Return the [X, Y] coordinate for the center point of the cell that contains the specified text.  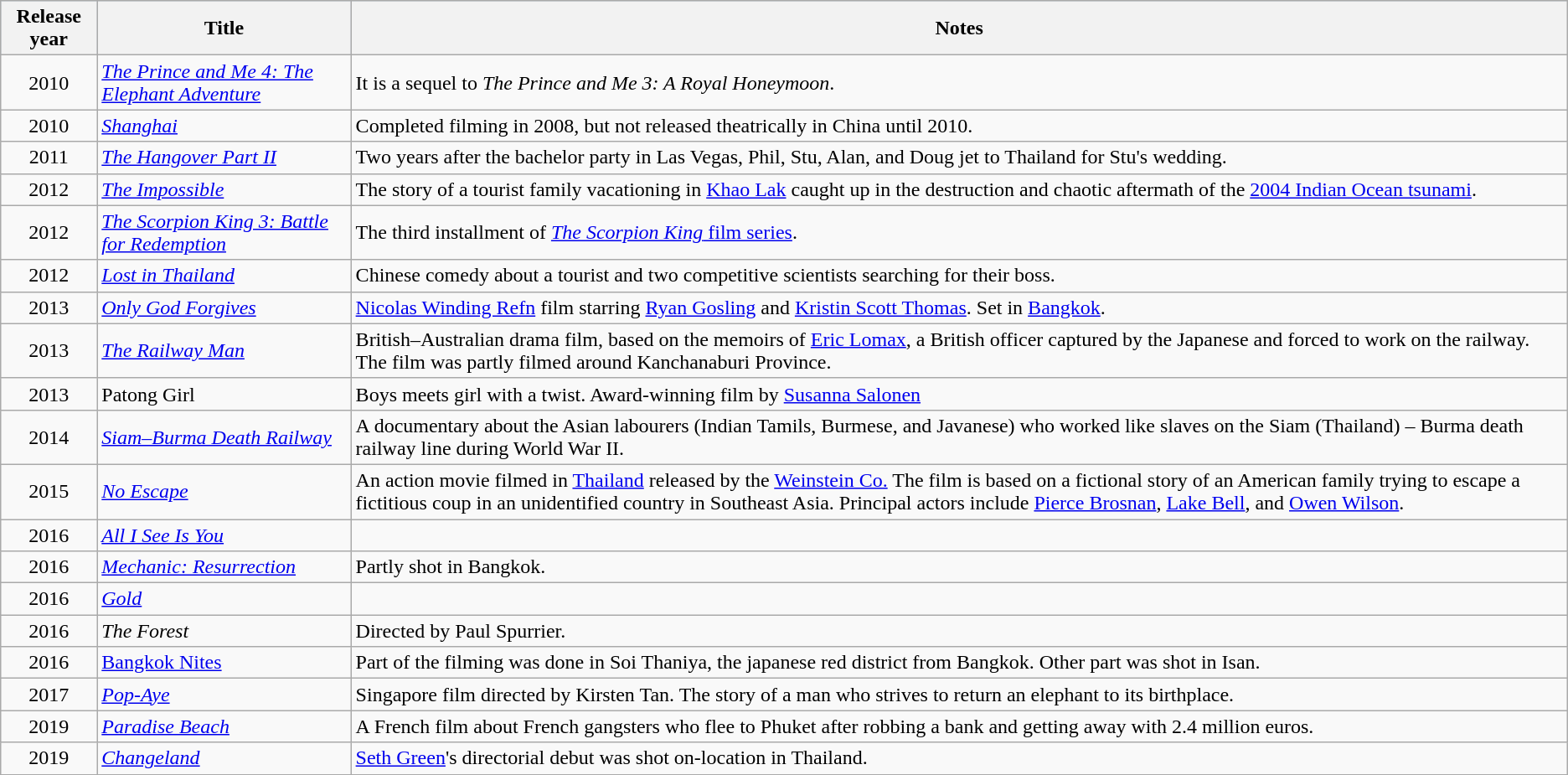
Shanghai [224, 126]
2017 [49, 695]
All I See Is You [224, 535]
No Escape [224, 491]
Siam–Burma Death Railway [224, 437]
The Forest [224, 631]
Nicolas Winding Refn film starring Ryan Gosling and Kristin Scott Thomas. Set in Bangkok. [959, 307]
The story of a tourist family vacationing in Khao Lak caught up in the destruction and chaotic aftermath of the 2004 Indian Ocean tsunami. [959, 189]
Gold [224, 599]
The Hangover Part II [224, 158]
Title [224, 28]
Chinese comedy about a tourist and two competitive scientists searching for their boss. [959, 276]
2015 [49, 491]
Paradise Beach [224, 726]
Part of the filming was done in Soi Thaniya, the japanese red district from Bangkok. Other part was shot in Isan. [959, 663]
Lost in Thailand [224, 276]
Patong Girl [224, 394]
Mechanic: Resurrection [224, 567]
Singapore film directed by Kirsten Tan. The story of a man who strives to return an elephant to its birthplace. [959, 695]
A French film about French gangsters who flee to Phuket after robbing a bank and getting away with 2.4 million euros. [959, 726]
2014 [49, 437]
Changeland [224, 758]
The Prince and Me 4: The Elephant Adventure [224, 82]
It is a sequel to The Prince and Me 3: A Royal Honeymoon. [959, 82]
Only God Forgives [224, 307]
2011 [49, 158]
Notes [959, 28]
The Scorpion King 3: Battle for Redemption [224, 233]
Pop-Aye [224, 695]
Bangkok Nites [224, 663]
The Railway Man [224, 350]
Directed by Paul Spurrier. [959, 631]
Boys meets girl with a twist. Award-winning film by Susanna Salonen [959, 394]
Two years after the bachelor party in Las Vegas, Phil, Stu, Alan, and Doug jet to Thailand for Stu's wedding. [959, 158]
Completed filming in 2008, but not released theatrically in China until 2010. [959, 126]
The third installment of The Scorpion King film series. [959, 233]
Seth Green's directorial debut was shot on-location in Thailand. [959, 758]
Release year [49, 28]
The Impossible [224, 189]
Partly shot in Bangkok. [959, 567]
